From the cell containing the given text, extract its center point as (x, y) coordinate. 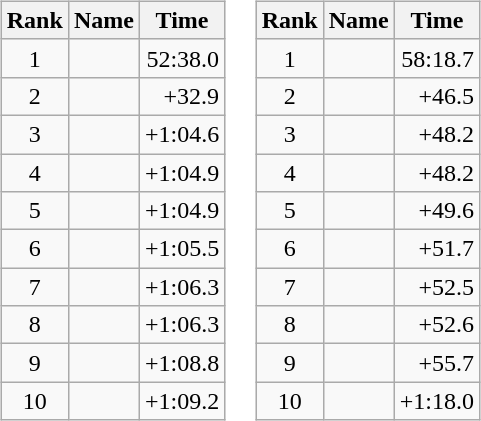
+55.7 (436, 363)
+1:08.8 (182, 363)
+1:09.2 (182, 401)
+32.9 (182, 96)
+51.7 (436, 249)
+1:04.6 (182, 134)
+49.6 (436, 211)
+52.5 (436, 287)
+1:05.5 (182, 249)
+52.6 (436, 325)
+46.5 (436, 96)
58:18.7 (436, 58)
52:38.0 (182, 58)
+1:18.0 (436, 401)
